Return [X, Y] of the center of cell containing provided text 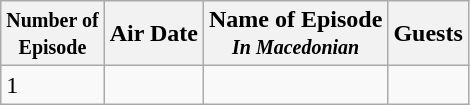
Number of Episode [52, 34]
Guests [428, 34]
Air Date [154, 34]
1 [52, 85]
Name of Episode In Macedonian [295, 34]
